Detect which cell encompasses the target text, then output its (X, Y) center coordinate. 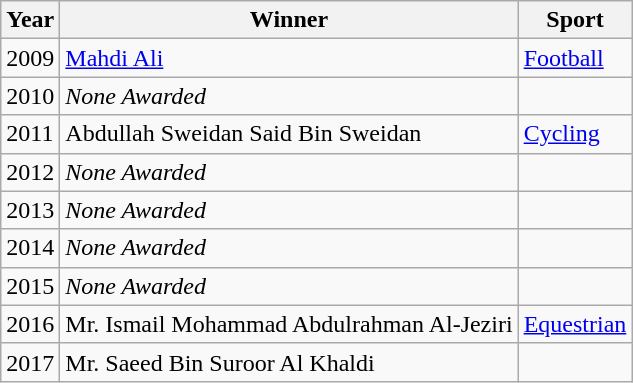
Cycling (575, 134)
2012 (30, 172)
Winner (289, 20)
2016 (30, 324)
2017 (30, 362)
Football (575, 58)
2013 (30, 210)
Mr. Ismail Mohammad Abdulrahman Al-Jeziri (289, 324)
2015 (30, 286)
2011 (30, 134)
Mahdi Ali (289, 58)
Abdullah Sweidan Said Bin Sweidan (289, 134)
Mr. Saeed Bin Suroor Al Khaldi (289, 362)
2009 (30, 58)
Year (30, 20)
2014 (30, 248)
Equestrian (575, 324)
Sport (575, 20)
2010 (30, 96)
